Scan for the cell matching the given text and deliver its [X, Y] coordinate at center. 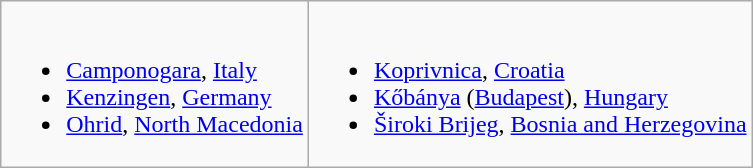
Koprivnica, Croatia Kőbánya (Budapest), Hungary Široki Brijeg, Bosnia and Herzegovina [530, 84]
Camponogara, Italy Kenzingen, Germany Ohrid, North Macedonia [155, 84]
